From the cell containing the given text, extract its center point as [X, Y] coordinate. 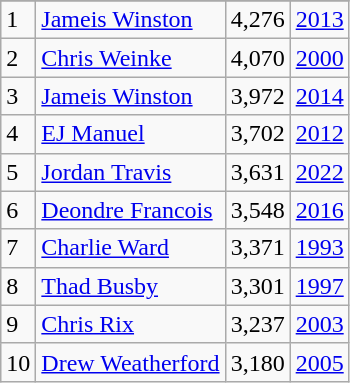
4,070 [258, 58]
EJ Manuel [130, 134]
2014 [320, 96]
9 [18, 324]
2000 [320, 58]
2 [18, 58]
3,301 [258, 286]
Deondre Francois [130, 210]
Drew Weatherford [130, 362]
7 [18, 248]
2012 [320, 134]
3,371 [258, 248]
Charlie Ward [130, 248]
1997 [320, 286]
2005 [320, 362]
Thad Busby [130, 286]
6 [18, 210]
3,180 [258, 362]
2003 [320, 324]
2022 [320, 172]
3,237 [258, 324]
4 [18, 134]
Chris Weinke [130, 58]
1 [18, 20]
3,972 [258, 96]
3,702 [258, 134]
8 [18, 286]
4,276 [258, 20]
3,631 [258, 172]
10 [18, 362]
Chris Rix [130, 324]
Jordan Travis [130, 172]
5 [18, 172]
2013 [320, 20]
2016 [320, 210]
3,548 [258, 210]
1993 [320, 248]
3 [18, 96]
